Return the (X, Y) coordinate for the center point of the cell that contains the specified text.  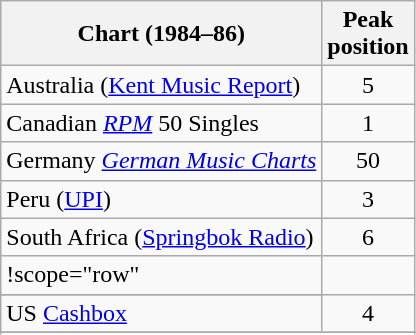
Peakposition (368, 34)
Australia (Kent Music Report) (162, 85)
1 (368, 123)
3 (368, 199)
US Cashbox (162, 313)
South Africa (Springbok Radio) (162, 237)
Germany German Music Charts (162, 161)
!scope="row" (162, 275)
Canadian RPM 50 Singles (162, 123)
Peru (UPI) (162, 199)
50 (368, 161)
6 (368, 237)
4 (368, 313)
5 (368, 85)
Chart (1984–86) (162, 34)
